From the cell containing the given text, extract its center point as (x, y) coordinate. 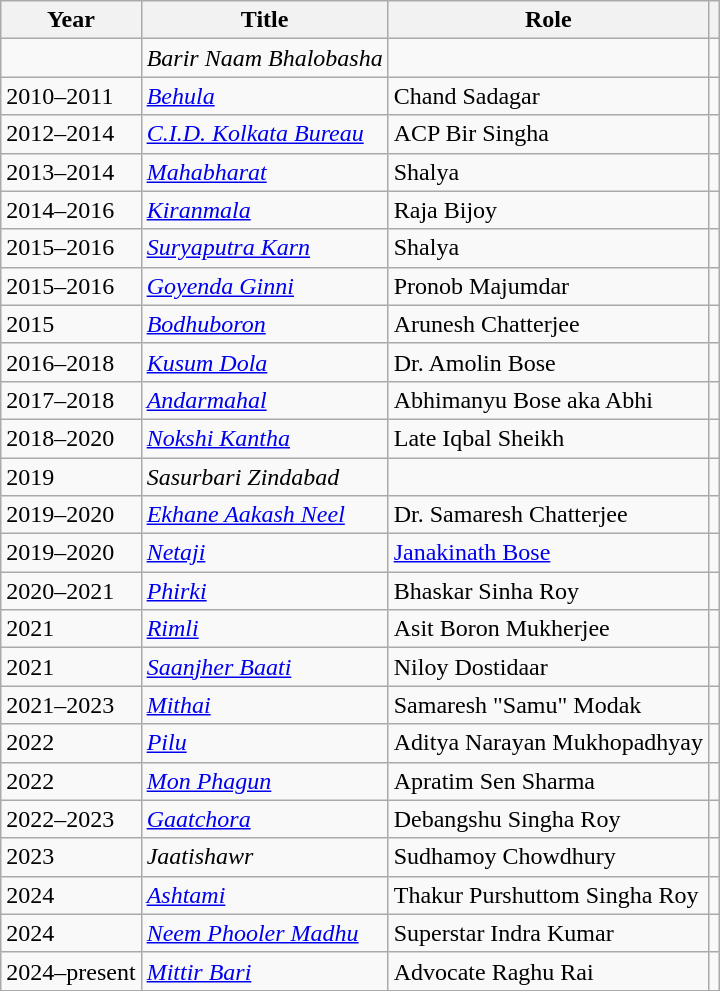
2021–2023 (71, 705)
Behula (264, 96)
Sudhamoy Chowdhury (548, 857)
Rimli (264, 629)
2015 (71, 324)
2019 (71, 477)
Chand Sadagar (548, 96)
Kusum Dola (264, 362)
Abhimanyu Bose aka Abhi (548, 400)
Debangshu Singha Roy (548, 819)
2013–2014 (71, 172)
Mon Phagun (264, 781)
Arunesh Chatterjee (548, 324)
Gaatchora (264, 819)
Mahabharat (264, 172)
2017–2018 (71, 400)
Bhaskar Sinha Roy (548, 591)
Barir Naam Bhalobasha (264, 58)
Nokshi Kantha (264, 438)
Pilu (264, 743)
Andarmahal (264, 400)
Role (548, 20)
Dr. Samaresh Chatterjee (548, 515)
Late Iqbal Sheikh (548, 438)
Phirki (264, 591)
Mithai (264, 705)
C.I.D. Kolkata Bureau (264, 134)
2010–2011 (71, 96)
ACP Bir Singha (548, 134)
Mittir Bari (264, 971)
Neem Phooler Madhu (264, 933)
2012–2014 (71, 134)
Netaji (264, 553)
Samaresh "Samu" Modak (548, 705)
2024–present (71, 971)
Janakinath Bose (548, 553)
Apratim Sen Sharma (548, 781)
Thakur Purshuttom Singha Roy (548, 895)
2016–2018 (71, 362)
Pronob Majumdar (548, 286)
Jaatishawr (264, 857)
2018–2020 (71, 438)
Ekhane Aakash Neel (264, 515)
Kiranmala (264, 210)
Saanjher Baati (264, 667)
2023 (71, 857)
Niloy Dostidaar (548, 667)
Ashtami (264, 895)
Title (264, 20)
Superstar Indra Kumar (548, 933)
Advocate Raghu Rai (548, 971)
2022–2023 (71, 819)
Sasurbari Zindabad (264, 477)
Bodhuboron (264, 324)
Raja Bijoy (548, 210)
Goyenda Ginni (264, 286)
Aditya Narayan Mukhopadhyay (548, 743)
Dr. Amolin Bose (548, 362)
2020–2021 (71, 591)
Year (71, 20)
Suryaputra Karn (264, 248)
2014–2016 (71, 210)
Asit Boron Mukherjee (548, 629)
